Provide the [x, y] coordinate of the cell's center where the given text is located.  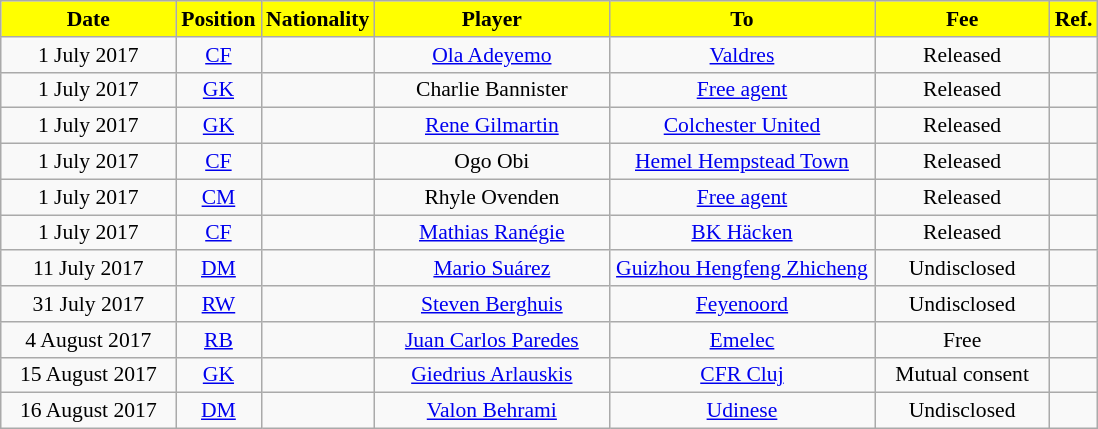
CM [218, 197]
Free [962, 340]
Ola Adeyemo [492, 55]
Valon Behrami [492, 411]
Fee [962, 19]
Player [492, 19]
To [742, 19]
BK Häcken [742, 233]
CFR Cluj [742, 375]
Juan Carlos Paredes [492, 340]
Emelec [742, 340]
15 August 2017 [88, 375]
16 August 2017 [88, 411]
Hemel Hempstead Town [742, 162]
Giedrius Arlauskis [492, 375]
Ref. [1074, 19]
Guizhou Hengfeng Zhicheng [742, 269]
Valdres [742, 55]
Ogo Obi [492, 162]
Mathias Ranégie [492, 233]
Position [218, 19]
31 July 2017 [88, 304]
11 July 2017 [88, 269]
RW [218, 304]
Rhyle Ovenden [492, 197]
Mutual consent [962, 375]
Colchester United [742, 126]
Feyenoord [742, 304]
Rene Gilmartin [492, 126]
4 August 2017 [88, 340]
Mario Suárez [492, 269]
RB [218, 340]
Udinese [742, 411]
Nationality [318, 19]
Date [88, 19]
Steven Berghuis [492, 304]
Charlie Bannister [492, 90]
